From the cell containing the given text, extract its center point as [X, Y] coordinate. 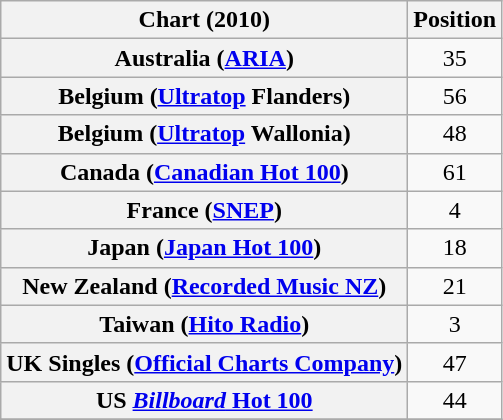
France (SNEP) [204, 210]
Belgium (Ultratop Wallonia) [204, 134]
35 [455, 58]
Australia (ARIA) [204, 58]
Taiwan (Hito Radio) [204, 324]
Chart (2010) [204, 20]
48 [455, 134]
Position [455, 20]
Japan (Japan Hot 100) [204, 248]
3 [455, 324]
US Billboard Hot 100 [204, 400]
61 [455, 172]
47 [455, 362]
Canada (Canadian Hot 100) [204, 172]
18 [455, 248]
4 [455, 210]
21 [455, 286]
Belgium (Ultratop Flanders) [204, 96]
UK Singles (Official Charts Company) [204, 362]
56 [455, 96]
New Zealand (Recorded Music NZ) [204, 286]
44 [455, 400]
